Return (x, y) of the center of cell containing provided text 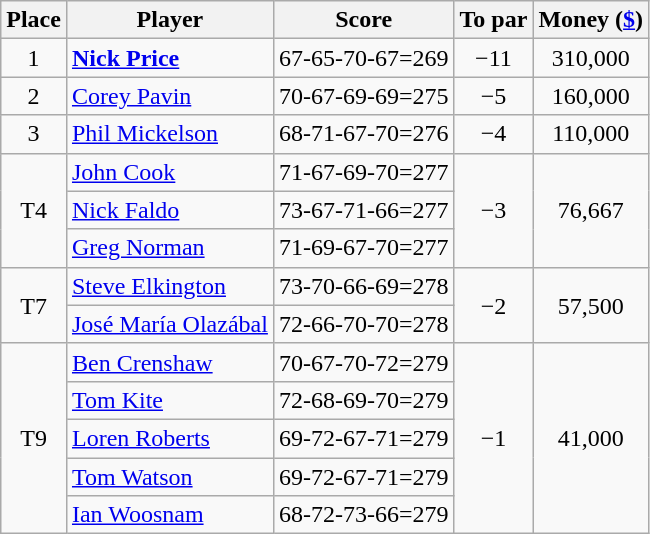
T7 (34, 305)
Steve Elkington (170, 286)
−3 (494, 210)
160,000 (591, 96)
70-67-69-69=275 (364, 96)
Score (364, 20)
76,667 (591, 210)
Ian Woosnam (170, 515)
Player (170, 20)
2 (34, 96)
Place (34, 20)
−1 (494, 438)
Nick Faldo (170, 210)
José María Olazábal (170, 324)
1 (34, 58)
T9 (34, 438)
68-72-73-66=279 (364, 515)
57,500 (591, 305)
John Cook (170, 172)
3 (34, 134)
Greg Norman (170, 248)
110,000 (591, 134)
Nick Price (170, 58)
72-68-69-70=279 (364, 400)
Loren Roberts (170, 438)
Phil Mickelson (170, 134)
Money ($) (591, 20)
67-65-70-67=269 (364, 58)
−2 (494, 305)
73-67-71-66=277 (364, 210)
T4 (34, 210)
73-70-66-69=278 (364, 286)
−11 (494, 58)
−4 (494, 134)
71-67-69-70=277 (364, 172)
Ben Crenshaw (170, 362)
Corey Pavin (170, 96)
Tom Kite (170, 400)
72-66-70-70=278 (364, 324)
−5 (494, 96)
70-67-70-72=279 (364, 362)
To par (494, 20)
310,000 (591, 58)
71-69-67-70=277 (364, 248)
Tom Watson (170, 477)
41,000 (591, 438)
68-71-67-70=276 (364, 134)
